Provide the (X, Y) coordinate of the cell's center where the given text is located.  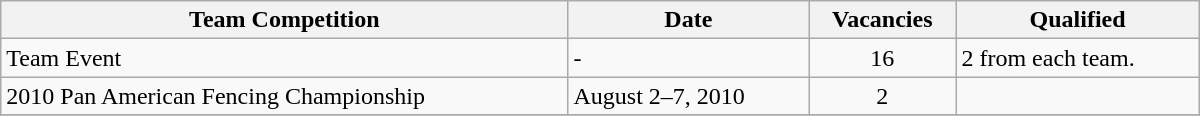
Vacancies (882, 20)
Date (688, 20)
Team Competition (284, 20)
August 2–7, 2010 (688, 96)
2010 Pan American Fencing Championship (284, 96)
16 (882, 58)
Team Event (284, 58)
Qualified (1078, 20)
2 from each team. (1078, 58)
2 (882, 96)
- (688, 58)
